Provide the [X, Y] coordinate of the cell's center where the given text is located.  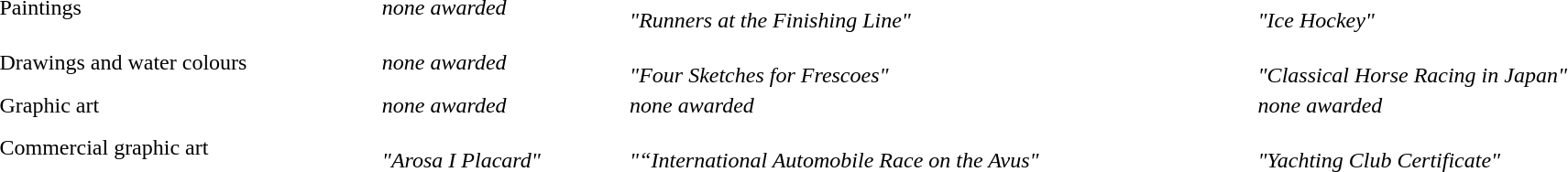
"Four Sketches for Frescoes" [941, 62]
